Pinpoint the cell where the given text exists, returning its (x, y) midpoint coordinate. 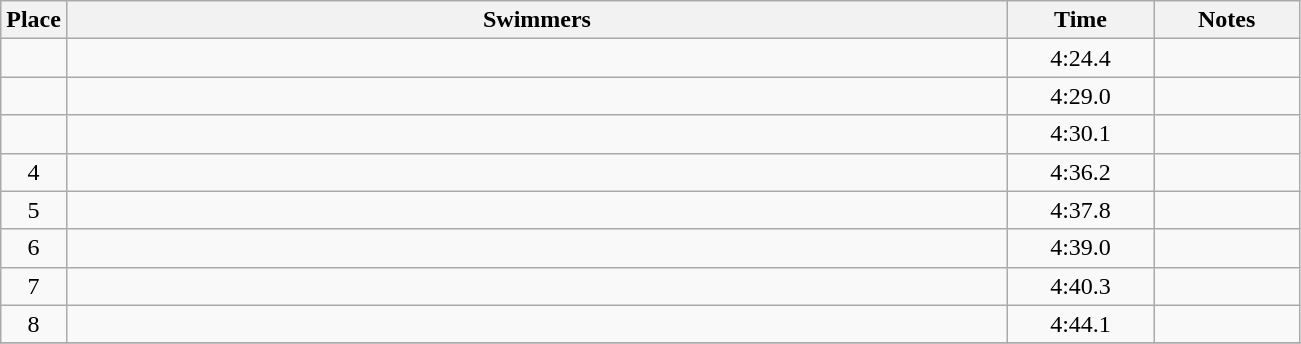
4:30.1 (1081, 134)
Notes (1227, 20)
4:29.0 (1081, 96)
Time (1081, 20)
4:37.8 (1081, 210)
8 (34, 324)
4:24.4 (1081, 58)
4:40.3 (1081, 286)
4:44.1 (1081, 324)
4:36.2 (1081, 172)
5 (34, 210)
7 (34, 286)
6 (34, 248)
4 (34, 172)
4:39.0 (1081, 248)
Swimmers (536, 20)
Place (34, 20)
